Identify which cell holds the provided text, then report its (x, y) central coordinate. 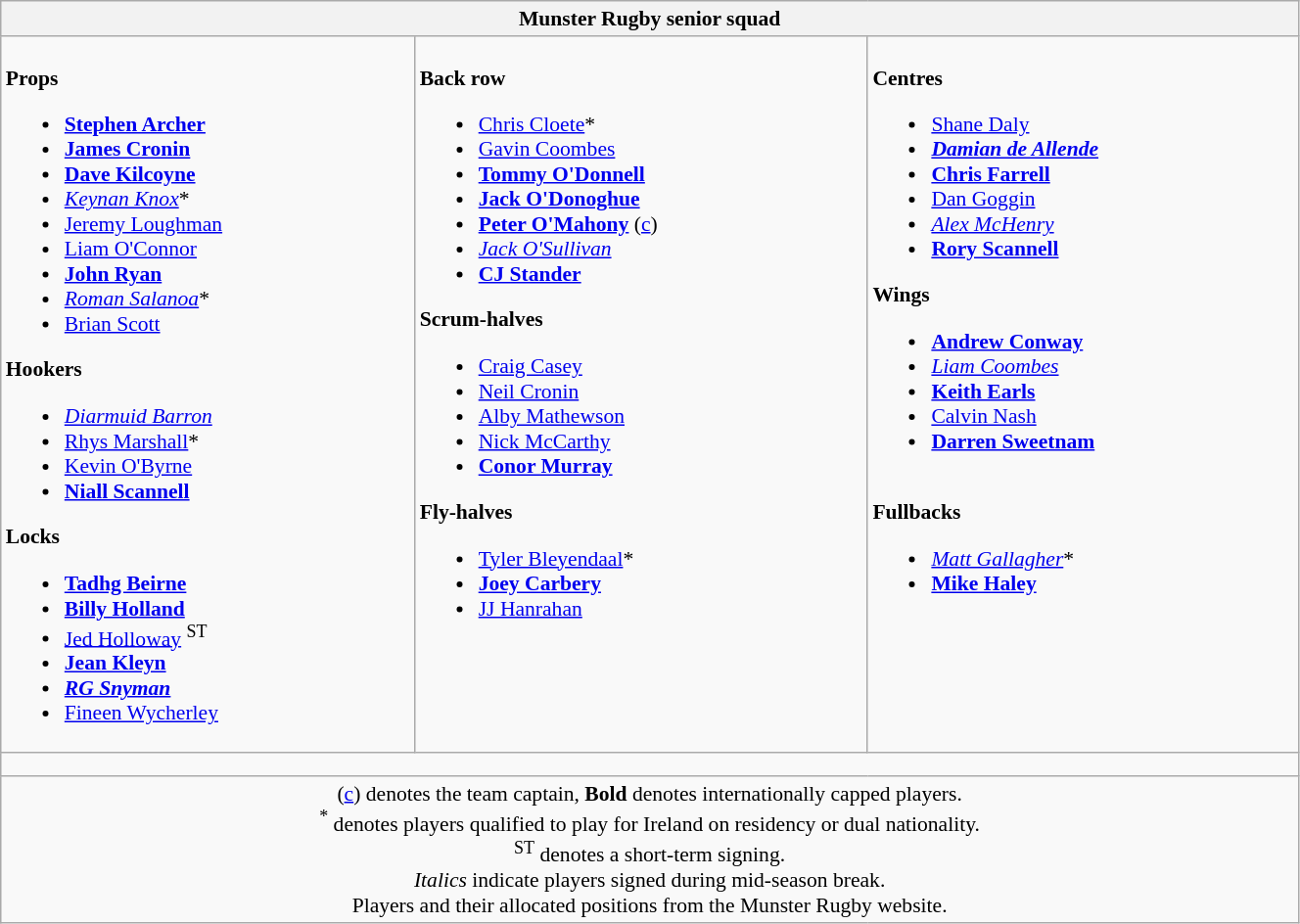
Munster Rugby senior squad (650, 19)
